Determine the [x, y] coordinate at the center of the cell enclosing the given text.  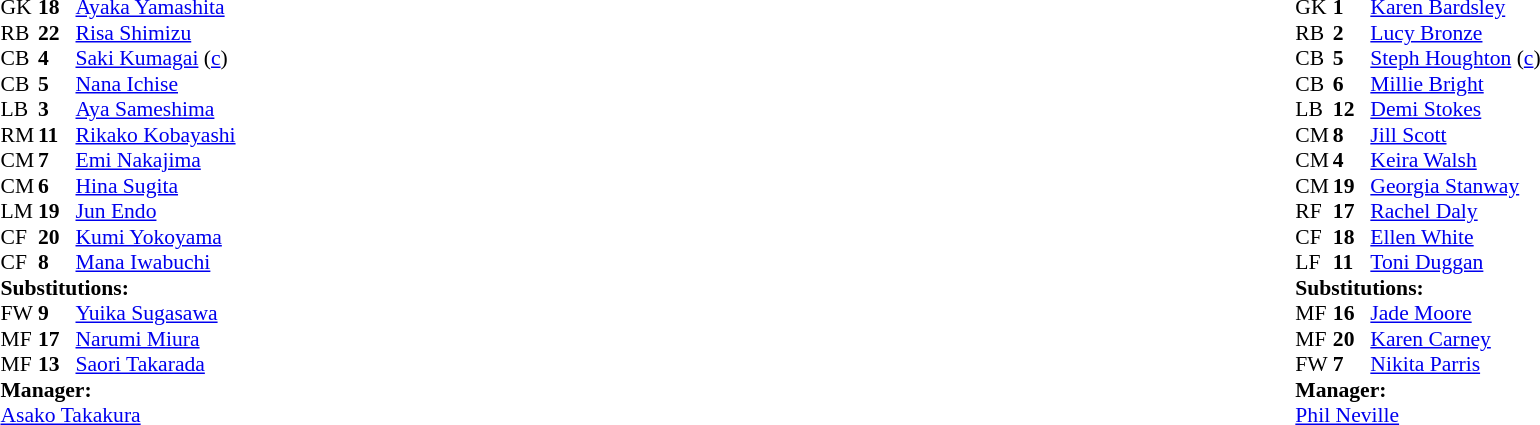
2 [1352, 33]
Ellen White [1455, 237]
Nikita Parris [1455, 365]
Jill Scott [1455, 135]
Risa Shimizu [156, 33]
Rikako Kobayashi [156, 135]
Millie Bright [1455, 84]
22 [57, 33]
Karen Carney [1455, 339]
Mana Iwabuchi [156, 263]
16 [1352, 313]
Toni Duggan [1455, 263]
Yuika Sugasawa [156, 313]
LF [1314, 263]
Saori Takarada [156, 365]
Aya Sameshima [156, 109]
Demi Stokes [1455, 109]
RM [19, 135]
LM [19, 211]
Jade Moore [1455, 313]
13 [57, 365]
Steph Houghton (c) [1455, 59]
Georgia Stanway [1455, 186]
Keira Walsh [1455, 161]
Narumi Miura [156, 339]
Emi Nakajima [156, 161]
Nana Ichise [156, 84]
Rachel Daly [1455, 211]
18 [1352, 237]
12 [1352, 109]
RF [1314, 211]
Jun Endo [156, 211]
Hina Sugita [156, 186]
3 [57, 109]
9 [57, 313]
Lucy Bronze [1455, 33]
Saki Kumagai (c) [156, 59]
Kumi Yokoyama [156, 237]
